Pinpoint the cell where the given text exists, returning its (x, y) midpoint coordinate. 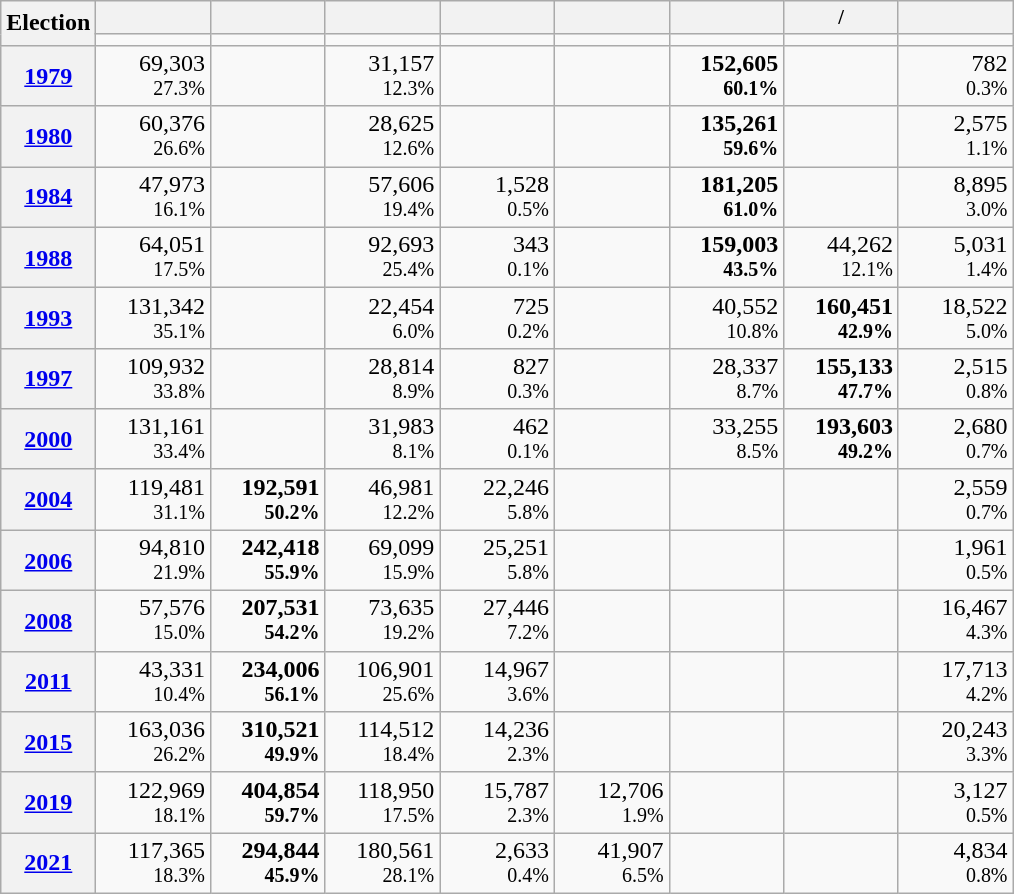
1988 (48, 258)
163,03626.2% (154, 742)
1984 (48, 198)
15,7872.3% (498, 802)
22,2465.8% (498, 500)
69,09915.9% (382, 560)
18,5225.0% (956, 318)
119,48131.1% (154, 500)
2019 (48, 802)
1,9610.5% (956, 560)
94,81021.9% (154, 560)
404,85459.7% (268, 802)
2008 (48, 622)
7820.3% (956, 76)
14,2362.3% (498, 742)
310,52149.9% (268, 742)
294,84445.9% (268, 864)
4620.1% (498, 440)
117,36518.3% (154, 864)
109,93233.8% (154, 378)
27,4467.2% (498, 622)
114,51218.4% (382, 742)
1993 (48, 318)
Election (48, 24)
152,60560.1% (726, 76)
31,9838.1% (382, 440)
1979 (48, 76)
92,69325.4% (382, 258)
2,5150.8% (956, 378)
22,4546.0% (382, 318)
4,8340.8% (956, 864)
192,59150.2% (268, 500)
2,5751.1% (956, 136)
131,16133.4% (154, 440)
8270.3% (498, 378)
64,05117.5% (154, 258)
28,8148.9% (382, 378)
1980 (48, 136)
106,90125.6% (382, 682)
1997 (48, 378)
7250.2% (498, 318)
1,5280.5% (498, 198)
160,45142.9% (842, 318)
2015 (48, 742)
193,60349.2% (842, 440)
20,2433.3% (956, 742)
17,7134.2% (956, 682)
2011 (48, 682)
69,30327.3% (154, 76)
2004 (48, 500)
46,98112.2% (382, 500)
47,97316.1% (154, 198)
28,3378.7% (726, 378)
3,1270.5% (956, 802)
181,20561.0% (726, 198)
41,9076.5% (612, 864)
180,56128.1% (382, 864)
2,6800.7% (956, 440)
28,62512.6% (382, 136)
16,4674.3% (956, 622)
131,34235.1% (154, 318)
118,95017.5% (382, 802)
3430.1% (498, 258)
14,9673.6% (498, 682)
57,60619.4% (382, 198)
25,2515.8% (498, 560)
2,5590.7% (956, 500)
122,96918.1% (154, 802)
31,15712.3% (382, 76)
73,63519.2% (382, 622)
159,00343.5% (726, 258)
2006 (48, 560)
60,37626.6% (154, 136)
2021 (48, 864)
155,13347.7% (842, 378)
40,55210.8% (726, 318)
2,6330.4% (498, 864)
242,41855.9% (268, 560)
5,0311.4% (956, 258)
207,53154.2% (268, 622)
2000 (48, 440)
12,7061.9% (612, 802)
44,26212.1% (842, 258)
8,8953.0% (956, 198)
/ (842, 18)
57,57615.0% (154, 622)
234,00656.1% (268, 682)
33,2558.5% (726, 440)
43,33110.4% (154, 682)
135,26159.6% (726, 136)
